For the text-containing cell, return its midpoint in [x, y] coordinate format. 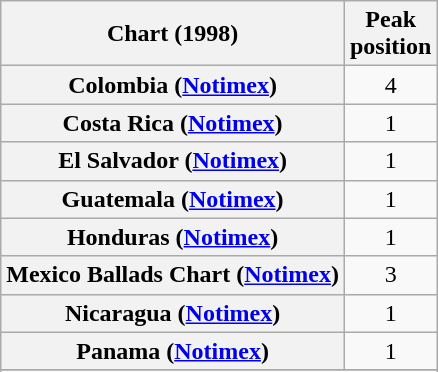
Colombia (Notimex) [173, 85]
Honduras (Notimex) [173, 237]
Chart (1998) [173, 34]
Nicaragua (Notimex) [173, 313]
El Salvador (Notimex) [173, 161]
Mexico Ballads Chart (Notimex) [173, 275]
Panama (Notimex) [173, 351]
3 [390, 275]
Peakposition [390, 34]
Costa Rica (Notimex) [173, 123]
4 [390, 85]
Guatemala (Notimex) [173, 199]
